Search for the cell housing the specified text and yield its (x, y) center coordinate. 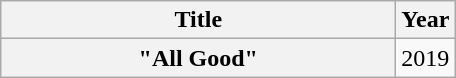
2019 (426, 58)
Title (198, 20)
Year (426, 20)
"All Good" (198, 58)
